From the cell containing the given text, extract its center point as (X, Y) coordinate. 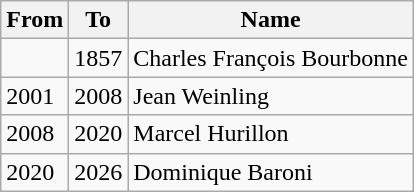
Name (271, 20)
To (98, 20)
Dominique Baroni (271, 172)
Marcel Hurillon (271, 134)
2001 (35, 96)
From (35, 20)
Charles François Bourbonne (271, 58)
Jean Weinling (271, 96)
1857 (98, 58)
2026 (98, 172)
